Capture the cell that displays the provided text and extract its (x, y) central coordinate. 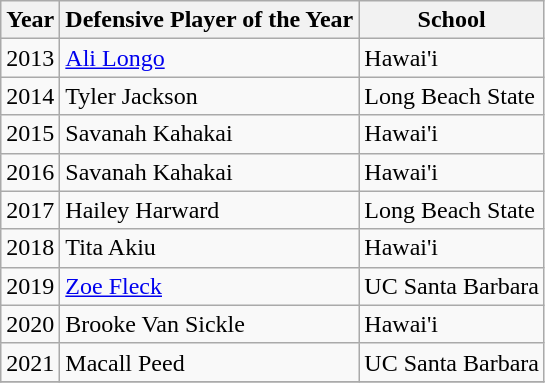
School (452, 20)
2019 (30, 286)
Hailey Harward (210, 210)
2018 (30, 248)
2014 (30, 96)
2015 (30, 134)
2017 (30, 210)
Tita Akiu (210, 248)
2020 (30, 324)
2021 (30, 362)
Ali Longo (210, 58)
2016 (30, 172)
Year (30, 20)
Defensive Player of the Year (210, 20)
Zoe Fleck (210, 286)
Brooke Van Sickle (210, 324)
Tyler Jackson (210, 96)
2013 (30, 58)
Macall Peed (210, 362)
